Output the [x, y] coordinate of the center of the cell containing the given text.  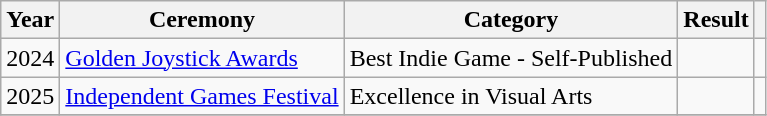
Golden Joystick Awards [202, 58]
Independent Games Festival [202, 96]
Category [511, 20]
Ceremony [202, 20]
2024 [30, 58]
Excellence in Visual Arts [511, 96]
Result [716, 20]
Best Indie Game - Self-Published [511, 58]
Year [30, 20]
2025 [30, 96]
